For the text-containing cell, return its midpoint in (X, Y) coordinate format. 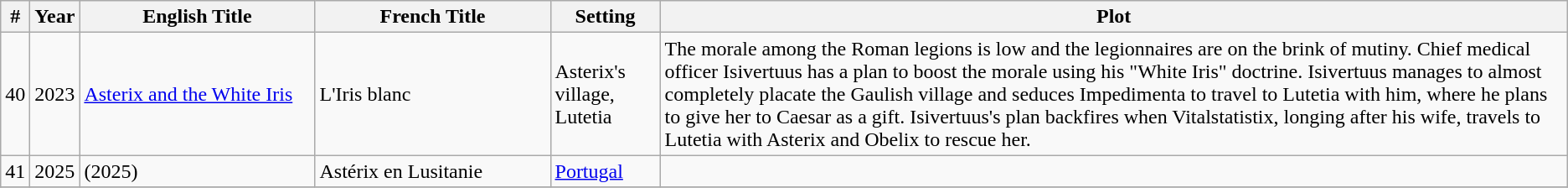
41 (15, 171)
Plot (1114, 17)
2025 (55, 171)
Asterix's village, Lutetia (605, 94)
Year (55, 17)
Astérix en Lusitanie (432, 171)
(2025) (198, 171)
40 (15, 94)
French Title (432, 17)
Portugal (605, 171)
Setting (605, 17)
L'Iris blanc (432, 94)
2023 (55, 94)
Asterix and the White Iris (198, 94)
# (15, 17)
English Title (198, 17)
